From the cell containing the given text, extract its center point as (x, y) coordinate. 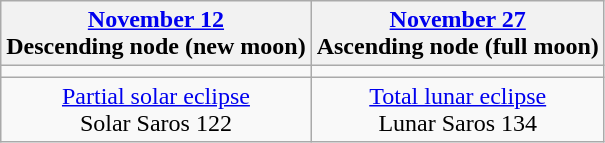
Partial solar eclipseSolar Saros 122 (156, 110)
November 12Descending node (new moon) (156, 34)
November 27Ascending node (full moon) (458, 34)
Total lunar eclipseLunar Saros 134 (458, 110)
